From the cell containing the given text, extract its center point as [X, Y] coordinate. 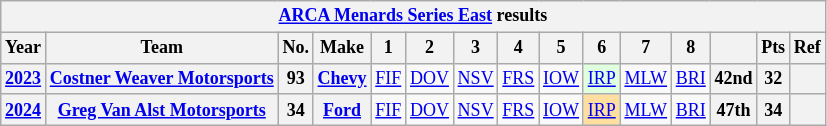
8 [690, 48]
3 [476, 48]
2023 [24, 78]
5 [562, 48]
Team [162, 48]
ARCA Menards Series East results [413, 16]
Pts [774, 48]
7 [646, 48]
No. [296, 48]
Costner Weaver Motorsports [162, 78]
Ford [342, 110]
Make [342, 48]
42nd [734, 78]
Ref [807, 48]
6 [602, 48]
32 [774, 78]
47th [734, 110]
1 [388, 48]
4 [518, 48]
Chevy [342, 78]
93 [296, 78]
2 [430, 48]
Greg Van Alst Motorsports [162, 110]
2024 [24, 110]
Year [24, 48]
